Identify which cell holds the provided text, then report its [x, y] central coordinate. 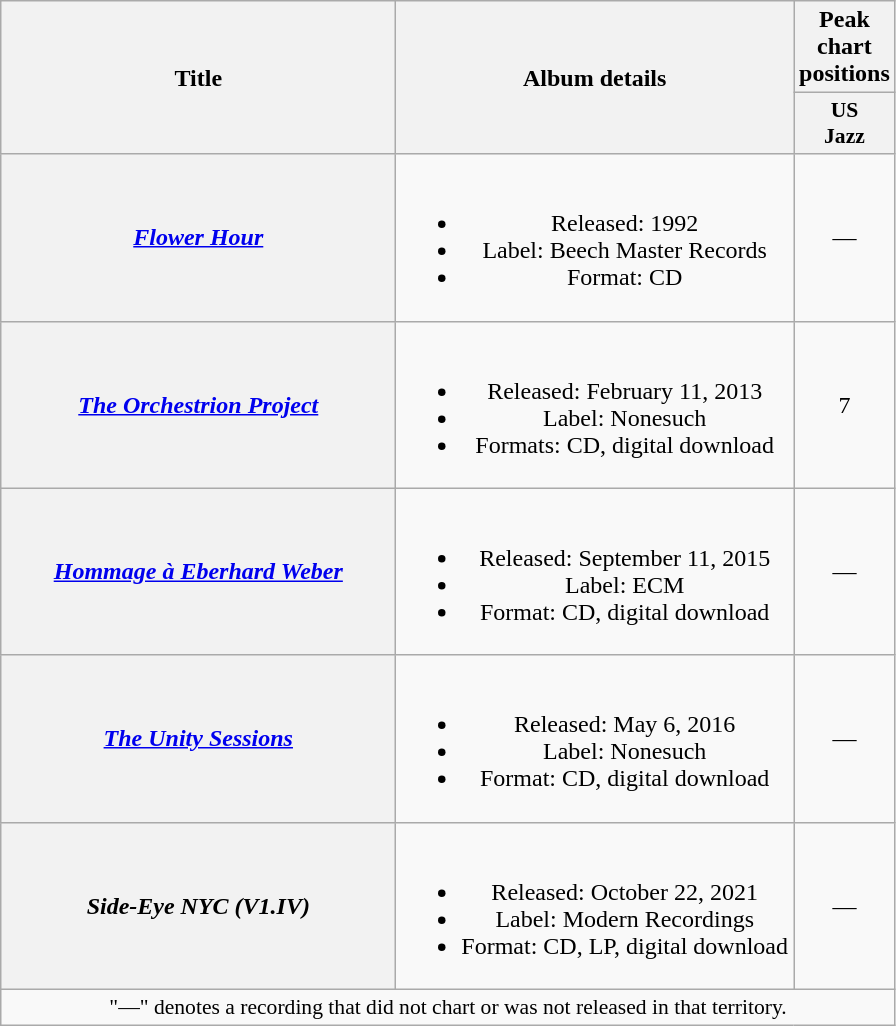
Released: February 11, 2013Label: NonesuchFormats: CD, digital download [595, 404]
Peak chart positions [845, 47]
The Orchestrion Project [198, 404]
Released: May 6, 2016Label: NonesuchFormat: CD, digital download [595, 738]
Hommage à Eberhard Weber [198, 572]
Title [198, 78]
USJazz [845, 124]
Album details [595, 78]
Side-Eye NYC (V1.IV) [198, 906]
Flower Hour [198, 238]
Released: October 22, 2021Label: Modern RecordingsFormat: CD, LP, digital download [595, 906]
"—" denotes a recording that did not chart or was not released in that territory. [448, 1007]
Released: 1992Label: Beech Master RecordsFormat: CD [595, 238]
Released: September 11, 2015Label: ECMFormat: CD, digital download [595, 572]
The Unity Sessions [198, 738]
7 [845, 404]
